Return the [X, Y] coordinate for the center point of the cell that contains the specified text.  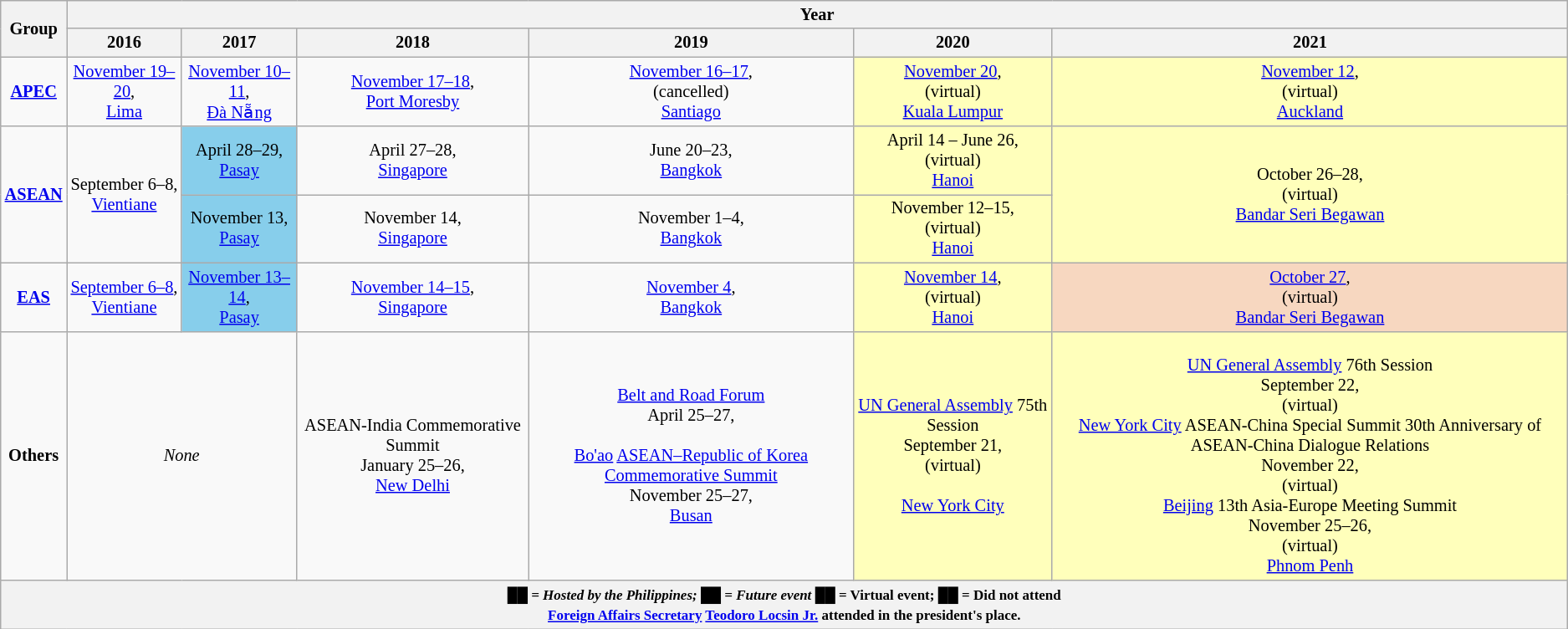
2021 [1310, 43]
November 17–18, Port Moresby [413, 92]
2019 [691, 43]
2016 [125, 43]
November 20,(virtual) Kuala Lumpur [953, 92]
November 12–15,(virtual) Hanoi [953, 228]
Belt and Road ForumApril 25–27, Bo'ao ASEAN–Republic of Korea Commemorative SummitNovember 25–27, Busan [691, 456]
2017 [239, 43]
April 27–28, Singapore [413, 161]
April 14 – June 26,(virtual) Hanoi [953, 161]
October 27,(virtual) Bandar Seri Begawan [1310, 297]
November 10–11, Đà Nẵng [239, 92]
ASEAN [33, 194]
Year [818, 14]
November 16–17,(cancelled) Santiago [691, 92]
2018 [413, 43]
ASEAN-India Commemorative SummitJanuary 25–26, New Delhi [413, 456]
November 13, Pasay [239, 228]
APEC [33, 92]
November 1–4, Bangkok [691, 228]
November 4, Bangkok [691, 297]
November 19–20, Lima [125, 92]
2020 [953, 43]
UN General Assembly 75th SessionSeptember 21,(virtual) New York City [953, 456]
November 14, Singapore [413, 228]
November 14,(virtual) Hanoi [953, 297]
November 14–15, Singapore [413, 297]
June 20–23, Bangkok [691, 161]
EAS [33, 297]
November 12,(virtual) Auckland [1310, 92]
November 13–14, Pasay [239, 297]
None [182, 456]
April 28–29, Pasay [239, 161]
Others [33, 456]
Group [33, 28]
October 26–28,(virtual) Bandar Seri Begawan [1310, 194]
